Return the (X, Y) coordinate for the center point of the cell that contains the specified text.  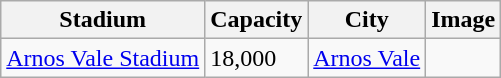
Arnos Vale Stadium (103, 58)
Arnos Vale (367, 58)
Stadium (103, 20)
City (367, 20)
18,000 (256, 58)
Capacity (256, 20)
Image (464, 20)
